For the text-containing cell, return its midpoint in (x, y) coordinate format. 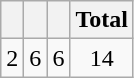
14 (102, 58)
2 (12, 58)
Total (102, 20)
